Scan for the cell matching the given text and deliver its (x, y) coordinate at center. 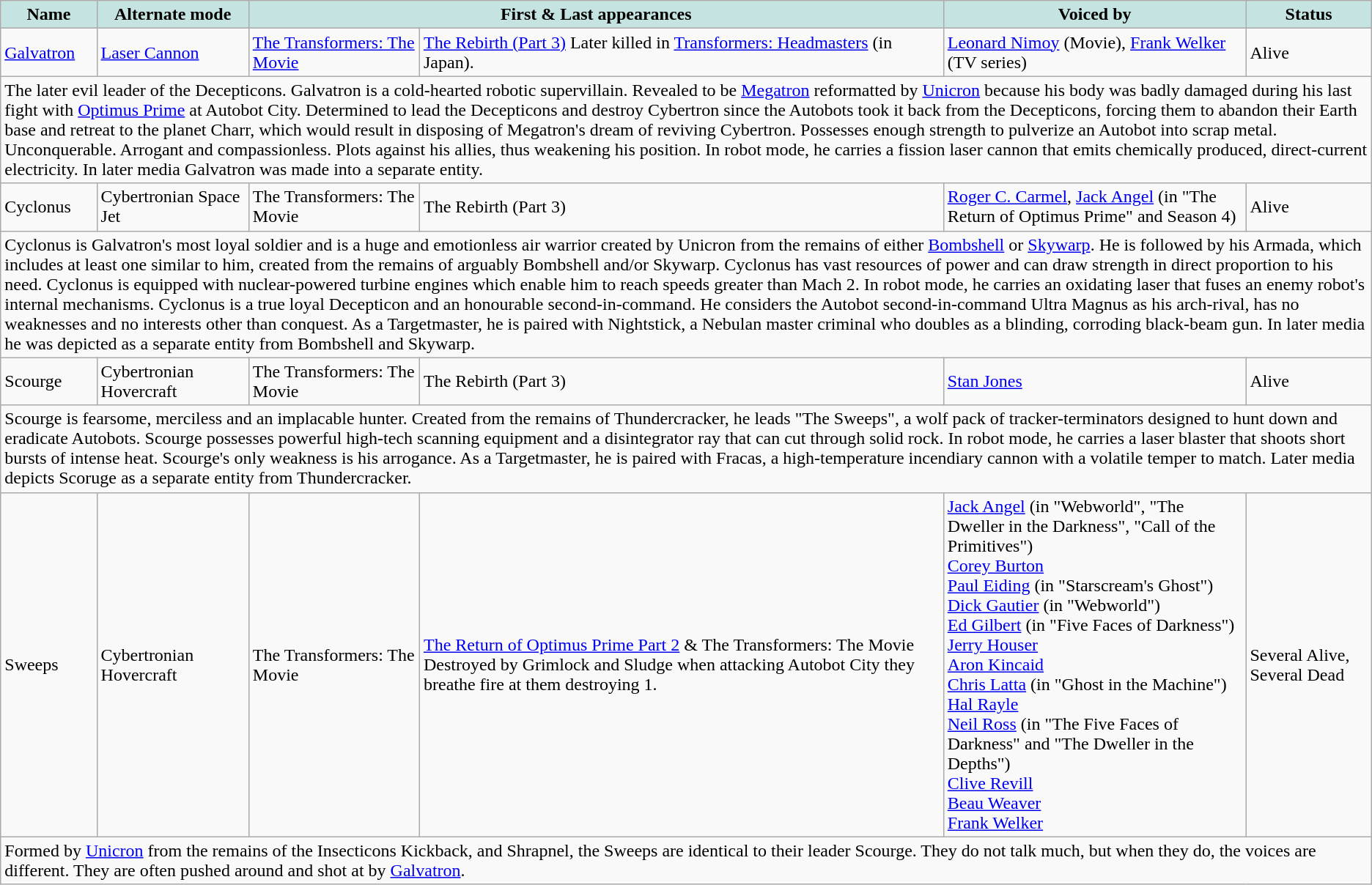
Name (48, 15)
Sweeps (48, 664)
Roger C. Carmel, Jack Angel (in "The Return of Optimus Prime" and Season 4) (1095, 207)
Cybertronian Space Jet (173, 207)
Scourge (48, 381)
Several Alive, Several Dead (1309, 664)
Alternate mode (173, 15)
Status (1309, 15)
The Rebirth (Part 3) Later killed in Transformers: Headmasters (in Japan). (682, 53)
Laser Cannon (173, 53)
Cyclonus (48, 207)
Galvatron (48, 53)
Stan Jones (1095, 381)
First & Last appearances (596, 15)
Leonard Nimoy (Movie), Frank Welker (TV series) (1095, 53)
Voiced by (1095, 15)
